From the cell containing the given text, extract its center point as (x, y) coordinate. 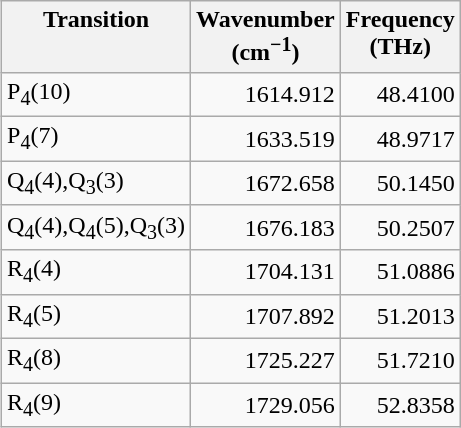
1707.892 (266, 316)
R4(9) (96, 405)
Wavenumber(cm−1) (266, 37)
1725.227 (266, 360)
P4(7) (96, 139)
50.2507 (400, 227)
51.0886 (400, 272)
1704.131 (266, 272)
R4(8) (96, 360)
Frequency(THz) (400, 37)
1729.056 (266, 405)
48.4100 (400, 94)
1614.912 (266, 94)
Q4(4),Q3(3) (96, 183)
R4(5) (96, 316)
Q4(4),Q4(5),Q3(3) (96, 227)
51.2013 (400, 316)
1672.658 (266, 183)
R4(4) (96, 272)
1633.519 (266, 139)
1676.183 (266, 227)
50.1450 (400, 183)
52.8358 (400, 405)
51.7210 (400, 360)
P4(10) (96, 94)
48.9717 (400, 139)
Transition (96, 37)
